Scan for the cell matching the given text and deliver its (x, y) coordinate at center. 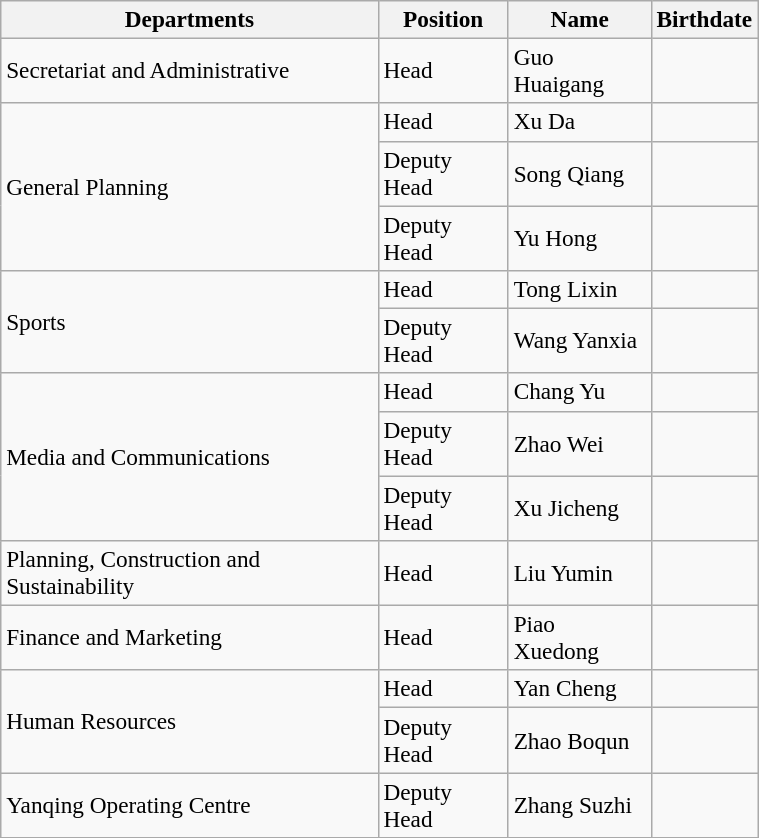
Guo Huaigang (580, 70)
Zhao Boqun (580, 740)
Position (443, 19)
Wang Yanxia (580, 340)
General Planning (190, 186)
Departments (190, 19)
Yu Hong (580, 238)
Chang Yu (580, 392)
Song Qiang (580, 174)
Birthdate (704, 19)
Secretariat and Administrative (190, 70)
Human Resources (190, 722)
Tong Lixin (580, 289)
Sports (190, 322)
Xu Jicheng (580, 508)
Xu Da (580, 122)
Liu Yumin (580, 572)
Finance and Marketing (190, 638)
Media and Communications (190, 456)
Yanqing Operating Centre (190, 804)
Name (580, 19)
Yan Cheng (580, 689)
Piao Xuedong (580, 638)
Zhao Wei (580, 444)
Planning, Construction and Sustainability (190, 572)
Zhang Suzhi (580, 804)
